Detect which cell encompasses the target text, then output its [x, y] center coordinate. 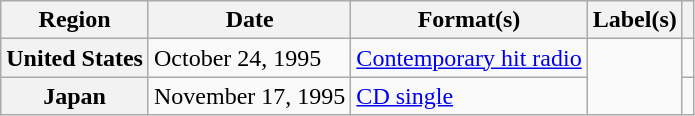
October 24, 1995 [249, 58]
United States [75, 58]
November 17, 1995 [249, 96]
Japan [75, 96]
Region [75, 20]
Format(s) [469, 20]
Label(s) [634, 20]
Contemporary hit radio [469, 58]
CD single [469, 96]
Date [249, 20]
